From the cell containing the given text, extract its center point as [x, y] coordinate. 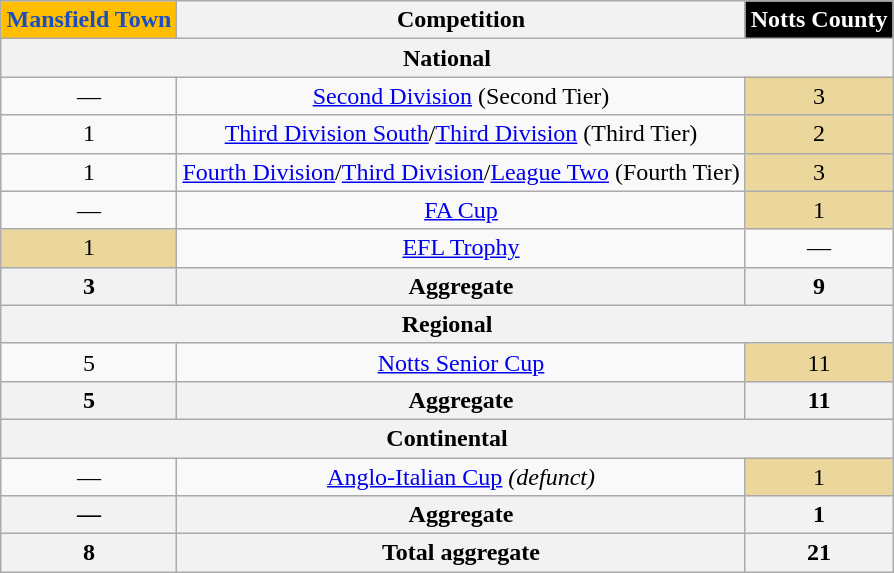
Notts Senior Cup [461, 362]
Mansfield Town [89, 20]
Notts County [819, 20]
21 [819, 553]
2 [819, 134]
Anglo-Italian Cup (defunct) [461, 477]
FA Cup [461, 210]
8 [89, 553]
Fourth Division/Third Division/League Two (Fourth Tier) [461, 172]
National [447, 58]
Second Division (Second Tier) [461, 96]
Regional [447, 324]
Total aggregate [461, 553]
Third Division South/Third Division (Third Tier) [461, 134]
9 [819, 286]
EFL Trophy [461, 248]
Competition [461, 20]
Continental [447, 438]
